Return the [x, y] coordinate for the center point of the cell that contains the specified text.  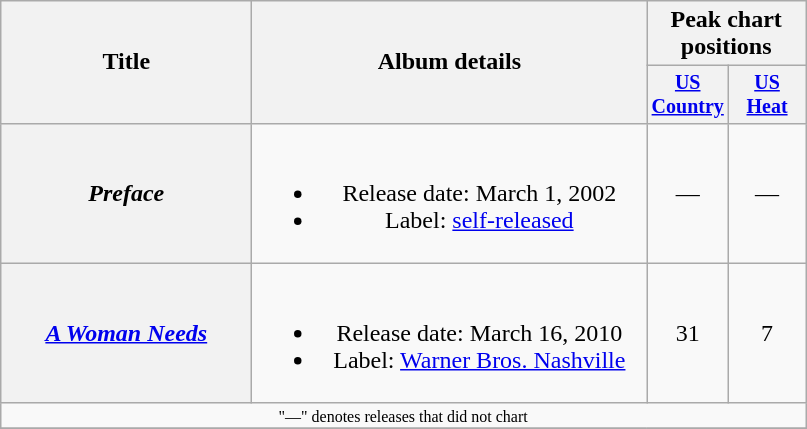
Title [126, 62]
US Country [688, 94]
Preface [126, 193]
31 [688, 333]
Album details [450, 62]
US Heat [768, 94]
Peak chartpositions [726, 34]
Release date: March 1, 2002Label: self-released [450, 193]
Release date: March 16, 2010Label: Warner Bros. Nashville [450, 333]
A Woman Needs [126, 333]
"—" denotes releases that did not chart [404, 415]
7 [768, 333]
